Determine the [X, Y] coordinate at the center of the cell enclosing the given text.  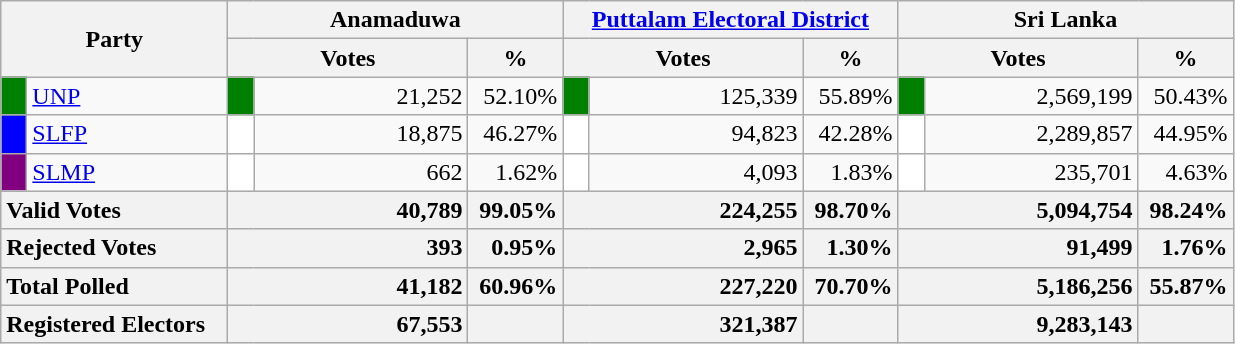
42.28% [850, 134]
Sri Lanka [1066, 20]
98.24% [1186, 210]
224,255 [683, 210]
99.05% [516, 210]
Anamaduwa [396, 20]
9,283,143 [1018, 324]
91,499 [1018, 248]
2,289,857 [1031, 134]
2,965 [683, 248]
Registered Electors [114, 324]
70.70% [850, 286]
235,701 [1031, 172]
5,186,256 [1018, 286]
1.30% [850, 248]
SLFP [128, 134]
21,252 [361, 96]
40,789 [348, 210]
0.95% [516, 248]
Puttalam Electoral District [730, 20]
Valid Votes [114, 210]
46.27% [516, 134]
Party [114, 39]
UNP [128, 96]
98.70% [850, 210]
321,387 [683, 324]
4,093 [696, 172]
94,823 [696, 134]
125,339 [696, 96]
SLMP [128, 172]
1.62% [516, 172]
227,220 [683, 286]
1.83% [850, 172]
67,553 [348, 324]
50.43% [1186, 96]
Total Polled [114, 286]
2,569,199 [1031, 96]
Rejected Votes [114, 248]
44.95% [1186, 134]
662 [361, 172]
1.76% [1186, 248]
4.63% [1186, 172]
393 [348, 248]
18,875 [361, 134]
5,094,754 [1018, 210]
55.87% [1186, 286]
60.96% [516, 286]
55.89% [850, 96]
41,182 [348, 286]
52.10% [516, 96]
